For the text-containing cell, return its midpoint in [x, y] coordinate format. 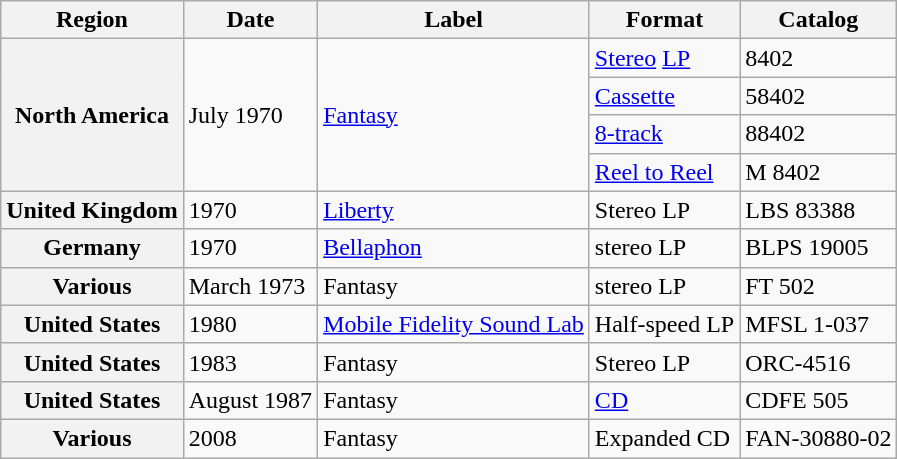
LBS 83388 [818, 210]
Germany [92, 248]
CDFE 505 [818, 400]
Catalog [818, 20]
Label [454, 20]
Half-speed LP [664, 324]
FT 502 [818, 286]
58402 [818, 96]
8402 [818, 58]
88402 [818, 134]
Region [92, 20]
North America [92, 115]
CD [664, 400]
M 8402 [818, 172]
July 1970 [250, 115]
BLPS 19005 [818, 248]
Bellaphon [454, 248]
Liberty [454, 210]
Cassette [664, 96]
8-track [664, 134]
1980 [250, 324]
United Kingdom [92, 210]
Reel to Reel [664, 172]
ORC-4516 [818, 362]
Expanded CD [664, 438]
Date [250, 20]
August 1987 [250, 400]
March 1973 [250, 286]
2008 [250, 438]
MFSL 1-037 [818, 324]
FAN-30880-02 [818, 438]
Format [664, 20]
Mobile Fidelity Sound Lab [454, 324]
1983 [250, 362]
